Return the (X, Y) coordinate for the center point of the cell that contains the specified text.  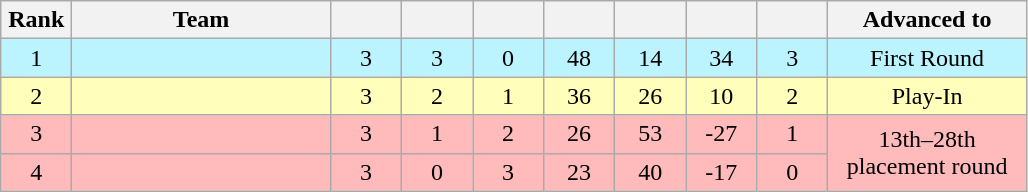
First Round (928, 58)
4 (36, 172)
14 (650, 58)
40 (650, 172)
10 (722, 96)
34 (722, 58)
36 (580, 96)
48 (580, 58)
13th–28th placement round (928, 153)
-27 (722, 134)
Play-In (928, 96)
Advanced to (928, 20)
Rank (36, 20)
-17 (722, 172)
Team (202, 20)
53 (650, 134)
23 (580, 172)
